For the text-containing cell, return its midpoint in [X, Y] coordinate format. 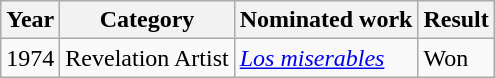
Los miserables [326, 58]
Won [456, 58]
Result [456, 20]
1974 [30, 58]
Nominated work [326, 20]
Revelation Artist [147, 58]
Category [147, 20]
Year [30, 20]
